Find where the given text appears and provide that cell's center as (X, Y) coordinate. 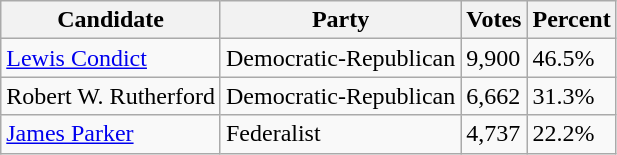
9,900 (494, 58)
Federalist (340, 134)
Robert W. Rutherford (111, 96)
James Parker (111, 134)
31.3% (572, 96)
Votes (494, 20)
Party (340, 20)
46.5% (572, 58)
4,737 (494, 134)
Percent (572, 20)
6,662 (494, 96)
22.2% (572, 134)
Lewis Condict (111, 58)
Candidate (111, 20)
